Pinpoint the cell where the given text exists, returning its (X, Y) midpoint coordinate. 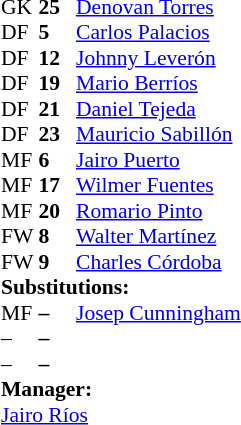
5 (57, 33)
Substitutions: (121, 287)
Walter Martínez (158, 237)
Mauricio Sabillón (158, 135)
12 (57, 58)
Mario Berríos (158, 83)
Daniel Tejeda (158, 109)
Johnny Leverón (158, 58)
9 (57, 262)
6 (57, 160)
Josep Cunningham (158, 313)
17 (57, 185)
Wilmer Fuentes (158, 185)
Romario Pinto (158, 211)
23 (57, 135)
21 (57, 109)
Jairo Puerto (158, 160)
20 (57, 211)
Carlos Palacios (158, 33)
Manager: (121, 389)
19 (57, 83)
Charles Córdoba (158, 262)
8 (57, 237)
